Determine the [X, Y] coordinate at the center of the cell enclosing the given text.  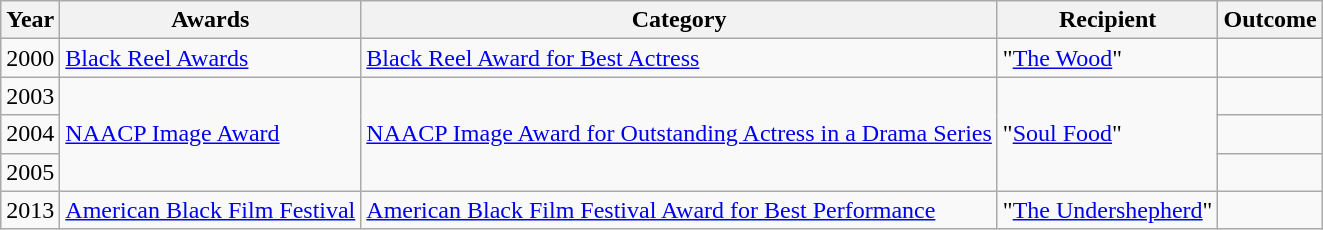
NAACP Image Award [210, 134]
"The Wood" [1108, 58]
2003 [30, 96]
Awards [210, 20]
"Soul Food" [1108, 134]
Recipient [1108, 20]
2000 [30, 58]
American Black Film Festival Award for Best Performance [680, 210]
"The Undershepherd" [1108, 210]
Black Reel Awards [210, 58]
2004 [30, 134]
Black Reel Award for Best Actress [680, 58]
Category [680, 20]
American Black Film Festival [210, 210]
Outcome [1270, 20]
2005 [30, 172]
NAACP Image Award for Outstanding Actress in a Drama Series [680, 134]
Year [30, 20]
2013 [30, 210]
